Extract the (x, y) coordinate from the center of the cell holding the provided text.  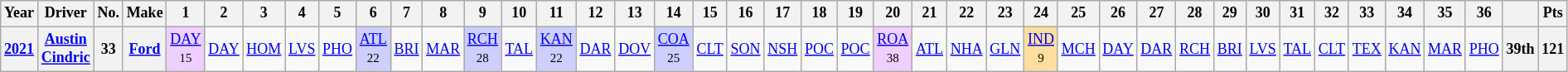
NSH (782, 49)
39th (1520, 49)
31 (1297, 13)
23 (1005, 13)
5 (338, 13)
36 (1483, 13)
Ford (144, 49)
KAN (1405, 49)
DAY15 (186, 49)
19 (855, 13)
20 (893, 13)
16 (746, 13)
35 (1445, 13)
32 (1331, 13)
17 (782, 13)
26 (1118, 13)
15 (709, 13)
MCH (1078, 49)
HOM (264, 49)
No. (108, 13)
RCH28 (483, 49)
2 (224, 13)
4 (302, 13)
34 (1405, 13)
12 (595, 13)
1 (186, 13)
14 (673, 13)
NHA (966, 49)
GLN (1005, 49)
SON (746, 49)
2021 (20, 49)
27 (1157, 13)
11 (556, 13)
6 (373, 13)
COA25 (673, 49)
ROA38 (893, 49)
30 (1263, 13)
DOV (635, 49)
ATL (930, 49)
RCH (1195, 49)
25 (1078, 13)
22 (966, 13)
ATL22 (373, 49)
Driver (65, 13)
28 (1195, 13)
13 (635, 13)
29 (1230, 13)
IND9 (1041, 49)
Year (20, 13)
Austin Cindric (65, 49)
TEX (1367, 49)
Make (144, 13)
KAN22 (556, 49)
3 (264, 13)
Pts (1553, 13)
7 (406, 13)
24 (1041, 13)
18 (820, 13)
8 (443, 13)
121 (1553, 49)
9 (483, 13)
10 (519, 13)
21 (930, 13)
